Provide the [x, y] coordinate of the cell's center where the given text is located.  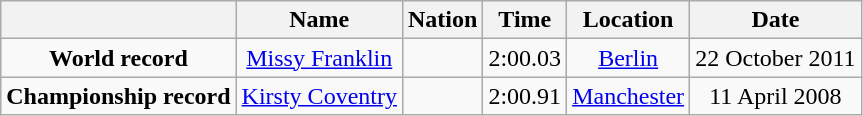
22 October 2011 [776, 58]
Nation [442, 20]
Date [776, 20]
Championship record [118, 96]
Missy Franklin [319, 58]
Manchester [628, 96]
Berlin [628, 58]
Kirsty Coventry [319, 96]
World record [118, 58]
2:00.91 [525, 96]
2:00.03 [525, 58]
Name [319, 20]
Location [628, 20]
11 April 2008 [776, 96]
Time [525, 20]
